Extract the [X, Y] coordinate from the center of the cell holding the provided text.  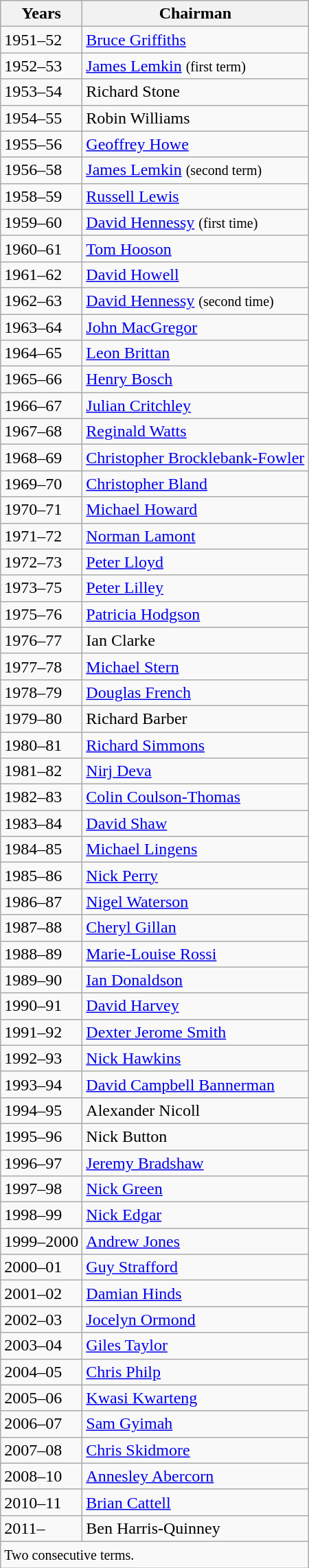
1964–65 [41, 353]
1963–64 [41, 327]
Richard Simmons [195, 745]
Sam Gyimah [195, 1424]
2011– [41, 1528]
Kwasi Kwarteng [195, 1398]
1968–69 [41, 458]
2000–01 [41, 1267]
Andrew Jones [195, 1241]
1991–92 [41, 1032]
Alexander Nicoll [195, 1110]
1961–62 [41, 274]
Nick Button [195, 1136]
Henry Bosch [195, 379]
2005–06 [41, 1398]
1954–55 [41, 118]
Ben Harris-Quinney [195, 1528]
2003–04 [41, 1346]
2010–11 [41, 1502]
Two consecutive terms. [154, 1554]
Bruce Griffiths [195, 40]
1975–76 [41, 614]
Marie-Louise Rossi [195, 954]
1981–82 [41, 771]
1993–94 [41, 1084]
Reginald Watts [195, 432]
Peter Lilley [195, 588]
Peter Lloyd [195, 562]
1969–70 [41, 484]
Nick Green [195, 1189]
1965–66 [41, 379]
Christopher Bland [195, 484]
Ian Donaldson [195, 980]
Norman Lamont [195, 536]
1959–60 [41, 222]
1977–78 [41, 666]
Jeremy Bradshaw [195, 1163]
1995–96 [41, 1136]
Michael Howard [195, 510]
1999–2000 [41, 1241]
David Hennessy (second time) [195, 301]
1955–56 [41, 144]
1983–84 [41, 823]
1989–90 [41, 980]
Nirj Deva [195, 771]
Nick Hawkins [195, 1058]
James Lemkin (first term) [195, 66]
1985–86 [41, 876]
1979–80 [41, 718]
Richard Barber [195, 718]
1990–91 [41, 1006]
1971–72 [41, 536]
1952–53 [41, 66]
1953–54 [41, 92]
1978–79 [41, 692]
Julian Critchley [195, 406]
Douglas French [195, 692]
1997–98 [41, 1189]
2001–02 [41, 1294]
2004–05 [41, 1372]
1966–67 [41, 406]
1992–93 [41, 1058]
David Howell [195, 274]
1976–77 [41, 640]
1987–88 [41, 928]
1951–52 [41, 40]
Geoffrey Howe [195, 144]
David Shaw [195, 823]
1972–73 [41, 562]
David Harvey [195, 1006]
Years [41, 14]
Cheryl Gillan [195, 928]
1984–85 [41, 850]
David Campbell Bannerman [195, 1084]
Robin Williams [195, 118]
1996–97 [41, 1163]
Leon Brittan [195, 353]
1970–71 [41, 510]
1998–99 [41, 1215]
James Lemkin (second term) [195, 170]
Chris Philp [195, 1372]
Michael Stern [195, 666]
Dexter Jerome Smith [195, 1032]
Christopher Brocklebank-Fowler [195, 458]
1958–59 [41, 196]
Chairman [195, 14]
Patricia Hodgson [195, 614]
1956–58 [41, 170]
Chris Skidmore [195, 1450]
Nigel Waterson [195, 902]
2008–10 [41, 1476]
Giles Taylor [195, 1346]
2006–07 [41, 1424]
David Hennessy (first time) [195, 222]
1986–87 [41, 902]
Colin Coulson-Thomas [195, 797]
Jocelyn Ormond [195, 1320]
Tom Hooson [195, 248]
Nick Edgar [195, 1215]
Michael Lingens [195, 850]
1967–68 [41, 432]
2002–03 [41, 1320]
1960–61 [41, 248]
Guy Strafford [195, 1267]
Ian Clarke [195, 640]
John MacGregor [195, 327]
Annesley Abercorn [195, 1476]
Richard Stone [195, 92]
1973–75 [41, 588]
1994–95 [41, 1110]
1980–81 [41, 745]
Russell Lewis [195, 196]
1962–63 [41, 301]
1988–89 [41, 954]
2007–08 [41, 1450]
Nick Perry [195, 876]
Brian Cattell [195, 1502]
Damian Hinds [195, 1294]
1982–83 [41, 797]
